Scan for the cell matching the given text and deliver its (X, Y) coordinate at center. 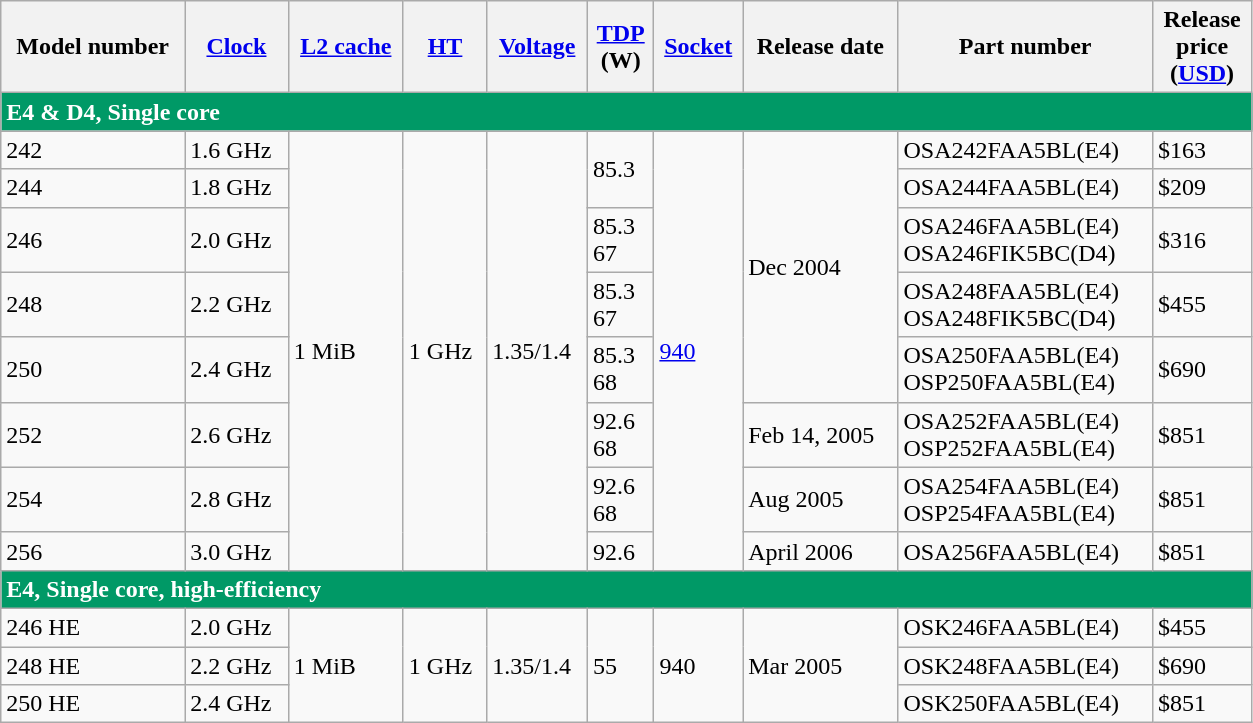
April 2006 (820, 551)
1.6 GHz (237, 150)
Release date (820, 47)
244 (93, 188)
E4 & D4, Single core (626, 112)
L2 cache (346, 47)
Aug 2005 (820, 500)
OSA244FAA5BL(E4) (1025, 188)
85.3 (621, 169)
OSA248FAA5BL(E4)OSA248FIK5BC(D4) (1025, 304)
254 (93, 500)
OSK246FAA5BL(E4) (1025, 627)
OSK248FAA5BL(E4) (1025, 665)
248 (93, 304)
OSA256FAA5BL(E4) (1025, 551)
OSA250FAA5BL(E4)OSP250FAA5BL(E4) (1025, 370)
55 (621, 665)
Mar 2005 (820, 665)
256 (93, 551)
1.8 GHz (237, 188)
Feb 14, 2005 (820, 434)
OSA242FAA5BL(E4) (1025, 150)
Clock (237, 47)
Model number (93, 47)
85.368 (621, 370)
OSA246FAA5BL(E4)OSA246FIK5BC(D4) (1025, 240)
2.8 GHz (237, 500)
OSA254FAA5BL(E4)OSP254FAA5BL(E4) (1025, 500)
250 HE (93, 704)
Socket (698, 47)
Voltage (538, 47)
$316 (1202, 240)
HT (445, 47)
OSA252FAA5BL(E4)OSP252FAA5BL(E4) (1025, 434)
E4, Single core, high-efficiency (626, 589)
Dec 2004 (820, 266)
Releaseprice(USD) (1202, 47)
Part number (1025, 47)
246 HE (93, 627)
$163 (1202, 150)
3.0 GHz (237, 551)
242 (93, 150)
250 (93, 370)
2.6 GHz (237, 434)
248 HE (93, 665)
92.6 (621, 551)
252 (93, 434)
$209 (1202, 188)
TDP(W) (621, 47)
OSK250FAA5BL(E4) (1025, 704)
246 (93, 240)
